Pinpoint the cell where the given text exists, returning its [X, Y] midpoint coordinate. 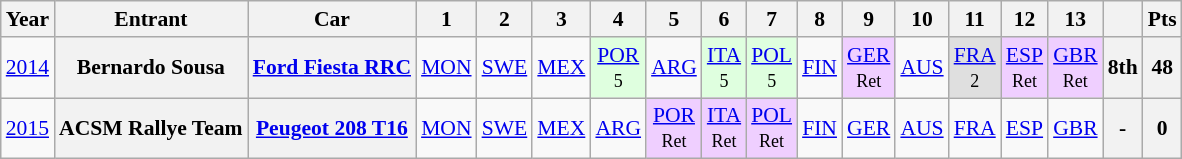
FRA2 [975, 68]
POR5 [618, 68]
1 [446, 19]
7 [772, 19]
11 [975, 19]
Ford Fiesta RRC [332, 68]
POL5 [772, 68]
8th [1123, 68]
Year [28, 19]
Bernardo Sousa [151, 68]
6 [724, 19]
POLRet [772, 128]
0 [1162, 128]
48 [1162, 68]
GER [868, 128]
ACSM Rallye Team [151, 128]
3 [561, 19]
10 [922, 19]
ITA5 [724, 68]
PORRet [674, 128]
GBRRet [1076, 68]
ITARet [724, 128]
ESPRet [1024, 68]
FRA [975, 128]
4 [618, 19]
2 [505, 19]
GERRet [868, 68]
2015 [28, 128]
Pts [1162, 19]
ESP [1024, 128]
9 [868, 19]
13 [1076, 19]
Car [332, 19]
Peugeot 208 T16 [332, 128]
2014 [28, 68]
- [1123, 128]
Entrant [151, 19]
5 [674, 19]
12 [1024, 19]
8 [820, 19]
GBR [1076, 128]
